Determine the (X, Y) coordinate at the center of the cell enclosing the given text.  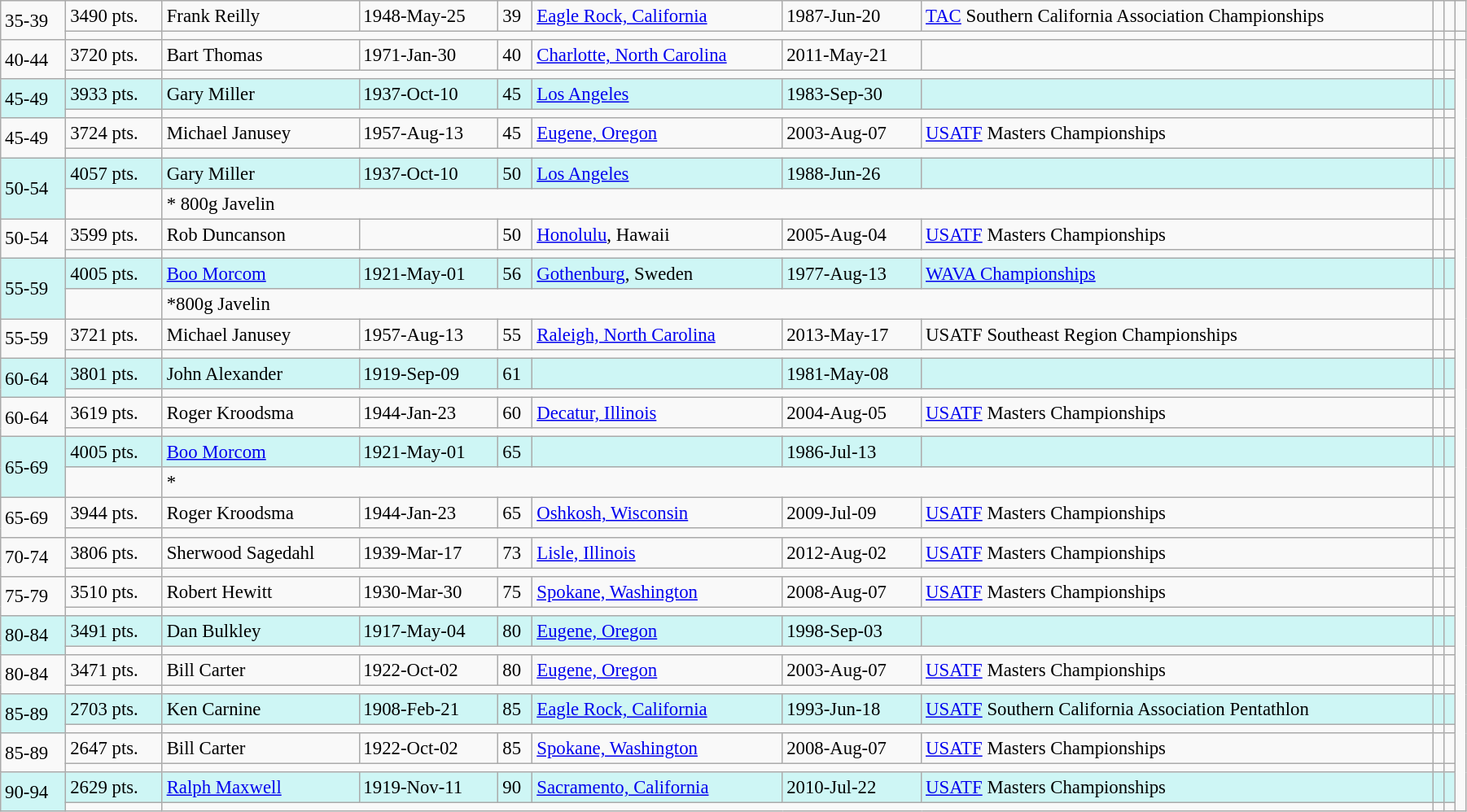
Charlotte, North Carolina (658, 55)
3619 pts. (114, 413)
2629 pts. (114, 788)
60 (515, 413)
3510 pts. (114, 592)
1988-Jun-26 (852, 173)
1981-May-08 (852, 373)
61 (515, 373)
Oshkosh, Wisconsin (658, 513)
3724 pts. (114, 134)
1917-May-04 (428, 631)
2004-Aug-05 (852, 413)
1939-Mar-17 (428, 552)
3599 pts. (114, 234)
Gothenburg, Sweden (658, 273)
1993-Jun-18 (852, 709)
1987-Jun-20 (852, 16)
2703 pts. (114, 709)
Dan Bulkley (261, 631)
40-44 (33, 59)
3471 pts. (114, 670)
4057 pts. (114, 173)
* 800g Javelin (798, 203)
Raleigh, North Carolina (658, 334)
1983-Sep-30 (852, 94)
1986-Jul-13 (852, 452)
55 (515, 334)
1908-Feb-21 (428, 709)
75 (515, 592)
3933 pts. (114, 94)
3806 pts. (114, 552)
USATF Southern California Association Pentathlon (1177, 709)
Sacramento, California (658, 788)
1919-Nov-11 (428, 788)
Ralph Maxwell (261, 788)
3944 pts. (114, 513)
Ken Carnine (261, 709)
Rob Duncanson (261, 234)
1971-Jan-30 (428, 55)
2647 pts. (114, 749)
3721 pts. (114, 334)
70-74 (33, 557)
35-39 (33, 20)
* (798, 482)
Frank Reilly (261, 16)
*800g Javelin (798, 304)
1948-May-25 (428, 16)
Sherwood Sagedahl (261, 552)
1930-Mar-30 (428, 592)
3490 pts. (114, 16)
Honolulu, Hawaii (658, 234)
3491 pts. (114, 631)
1977-Aug-13 (852, 273)
73 (515, 552)
3720 pts. (114, 55)
2011-May-21 (852, 55)
40 (515, 55)
1998-Sep-03 (852, 631)
USATF Southeast Region Championships (1177, 334)
2013-May-17 (852, 334)
2012-Aug-02 (852, 552)
WAVA Championships (1177, 273)
Decatur, Illinois (658, 413)
90-94 (33, 792)
Lisle, Illinois (658, 552)
2010-Jul-22 (852, 788)
90 (515, 788)
TAC Southern California Association Championships (1177, 16)
56 (515, 273)
1919-Sep-09 (428, 373)
Bart Thomas (261, 55)
75-79 (33, 596)
Robert Hewitt (261, 592)
3801 pts. (114, 373)
39 (515, 16)
John Alexander (261, 373)
2005-Aug-04 (852, 234)
2009-Jul-09 (852, 513)
